Provide the [x, y] coordinate of the cell's center where the given text is located.  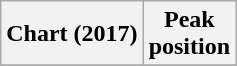
Chart (2017) [72, 34]
Peak position [189, 34]
